Identify which cell holds the provided text, then report its (X, Y) central coordinate. 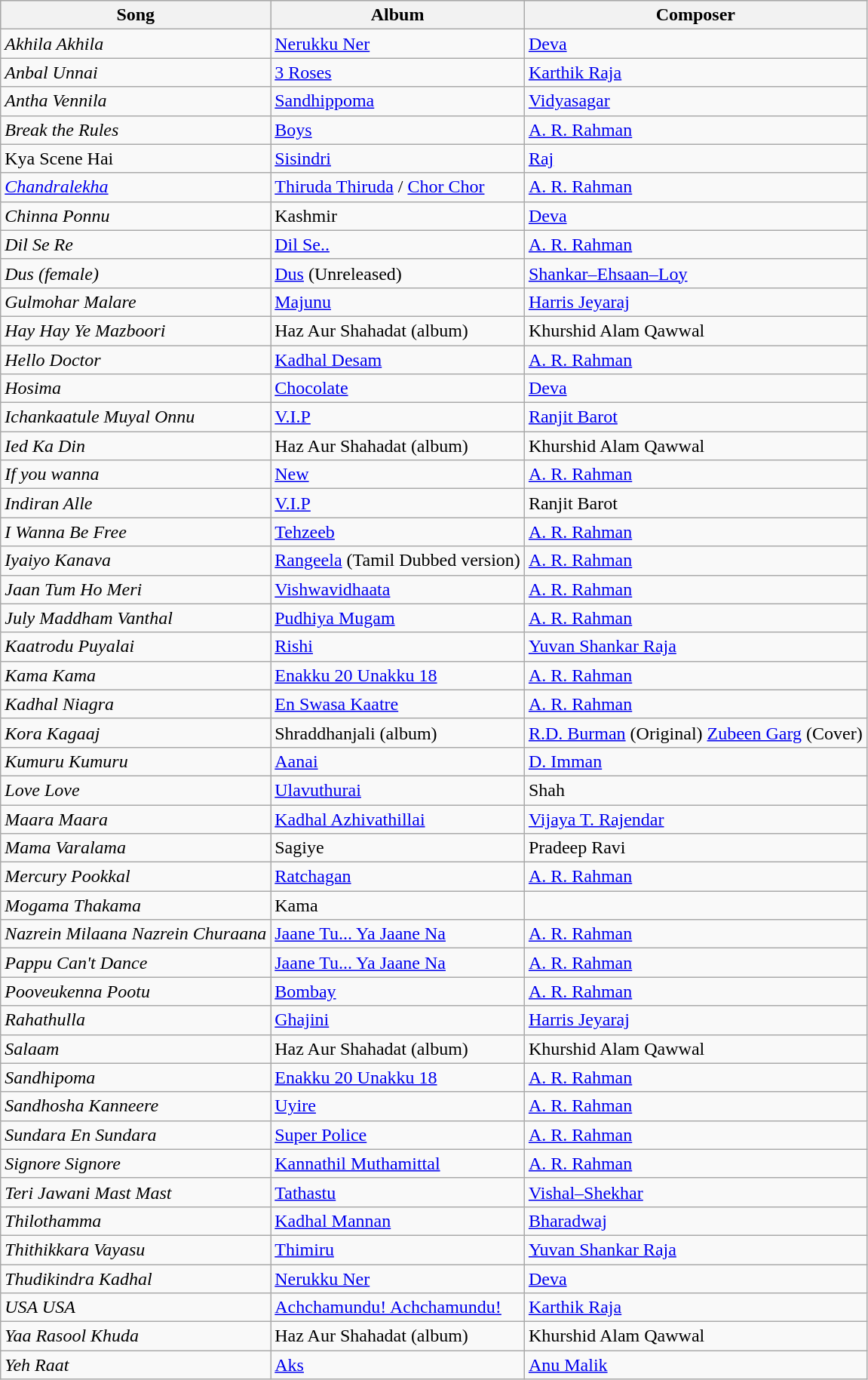
Vidyasagar (695, 101)
Vishal–Shekhar (695, 1192)
Mercury Pookkal (136, 877)
Thithikkara Vayasu (136, 1249)
Kadhal Niagra (136, 704)
Tehzeeb (398, 532)
Gulmohar Malare (136, 302)
En Swasa Kaatre (398, 704)
Super Police (398, 1135)
Kannathil Muthamittal (398, 1163)
Sandhippoma (398, 101)
Ichankaatule Muyal Onnu (136, 417)
Hay Hay Ye Mazboori (136, 330)
Chocolate (398, 389)
Kashmir (398, 216)
3 Roses (398, 72)
Pudhiya Mugam (398, 618)
Shraddhanjali (album) (398, 733)
Uyire (398, 1106)
R.D. Burman (Original) Zubeen Garg (Cover) (695, 733)
Yaa Rasool Khuda (136, 1336)
Dus (Unreleased) (398, 273)
Ulavuthurai (398, 790)
Bharadwaj (695, 1221)
D. Imman (695, 761)
Vijaya T. Rajendar (695, 819)
I Wanna Be Free (136, 532)
Vishwavidhaata (398, 589)
Kama Kama (136, 675)
Sandhosha Kanneere (136, 1106)
Boys (398, 130)
Dus (female) (136, 273)
Kadhal Mannan (398, 1221)
Chandralekha (136, 187)
USA USA (136, 1308)
Pappu Can't Dance (136, 963)
Ghajini (398, 1020)
Kadhal Azhivathillai (398, 819)
Thudikindra Kadhal (136, 1279)
Album (398, 15)
Salaam (136, 1049)
Mama Varalama (136, 848)
Dil Se Re (136, 244)
Sisindri (398, 158)
Thimiru (398, 1249)
Kumuru Kumuru (136, 761)
Break the Rules (136, 130)
Iyaiyo Kanava (136, 561)
Rangeela (Tamil Dubbed version) (398, 561)
Yeh Raat (136, 1365)
Chinna Ponnu (136, 216)
Kora Kagaaj (136, 733)
Akhila Akhila (136, 44)
July Maddham Vanthal (136, 618)
New (398, 475)
Aanai (398, 761)
Shah (695, 790)
Song (136, 15)
Raj (695, 158)
If you wanna (136, 475)
Hello Doctor (136, 360)
Ied Ka Din (136, 446)
Kaatrodu Puyalai (136, 647)
Love Love (136, 790)
Achchamundu! Achchamundu! (398, 1308)
Shankar–Ehsaan–Loy (695, 273)
Hosima (136, 389)
Maara Maara (136, 819)
Dil Se.. (398, 244)
Anu Malik (695, 1365)
Tathastu (398, 1192)
Bombay (398, 991)
Rishi (398, 647)
Kadhal Desam (398, 360)
Pooveukenna Pootu (136, 991)
Jaan Tum Ho Meri (136, 589)
Sandhipoma (136, 1077)
Signore Signore (136, 1163)
Mogama Thakama (136, 905)
Aks (398, 1365)
Sagiye (398, 848)
Thiruda Thiruda / Chor Chor (398, 187)
Composer (695, 15)
Anbal Unnai (136, 72)
Nazrein Milaana Nazrein Churaana (136, 934)
Rahathulla (136, 1020)
Teri Jawani Mast Mast (136, 1192)
Majunu (398, 302)
Ratchagan (398, 877)
Sundara En Sundara (136, 1135)
Thilothamma (136, 1221)
Kama (398, 905)
Pradeep Ravi (695, 848)
Indiran Alle (136, 503)
Kya Scene Hai (136, 158)
Antha Vennila (136, 101)
